Return the [X, Y] coordinate for the center point of the cell that contains the specified text.  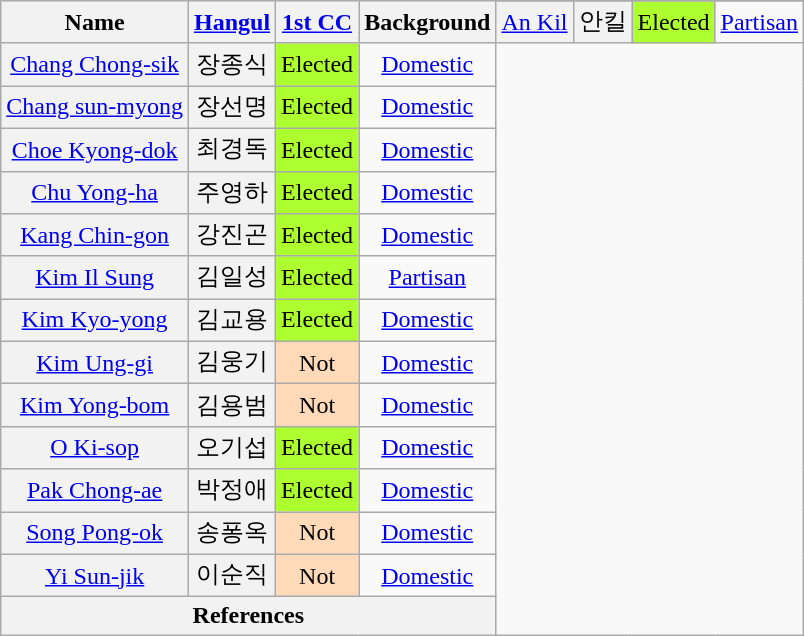
Yi Sun-jik [95, 576]
주영하 [232, 192]
References [248, 616]
Song Pong-ok [95, 534]
Kim Il Sung [95, 278]
Kim Ung-gi [95, 362]
Chang Chong-sik [95, 64]
송퐁옥 [232, 534]
김일성 [232, 278]
Hangul [232, 22]
김교용 [232, 320]
Kim Kyo-yong [95, 320]
Background [428, 22]
Chang sun-myong [95, 108]
장선명 [232, 108]
강진곤 [232, 236]
김웅기 [232, 362]
Pak Chong-ae [95, 490]
김용범 [232, 406]
Choe Kyong-dok [95, 150]
이순직 [232, 576]
장종식 [232, 64]
1st CC [318, 22]
Name [95, 22]
안킬 [602, 22]
An Kil [534, 22]
박정애 [232, 490]
Kim Yong-bom [95, 406]
오기섭 [232, 448]
Chu Yong-ha [95, 192]
최경독 [232, 150]
Kang Chin-gon [95, 236]
O Ki-sop [95, 448]
